Locate the cell with the specified text and output its [X, Y] center coordinate. 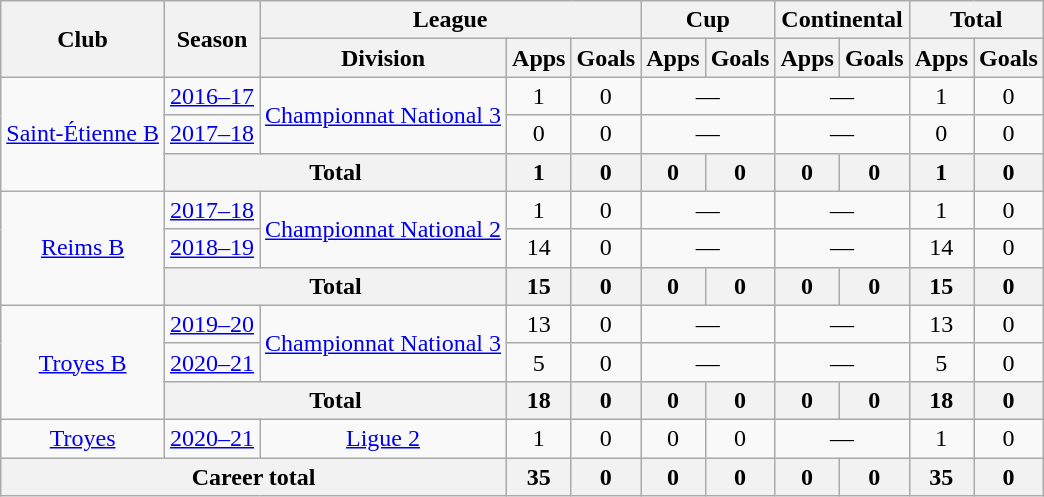
Division [384, 58]
Troyes B [83, 362]
Cup [708, 20]
Troyes [83, 438]
League [450, 20]
Reims B [83, 248]
Continental [842, 20]
Club [83, 39]
Championnat National 2 [384, 229]
2018–19 [212, 248]
2019–20 [212, 324]
2016–17 [212, 96]
Ligue 2 [384, 438]
Saint-Étienne B [83, 134]
Season [212, 39]
Career total [254, 477]
